From the cell containing the given text, extract its center point as (x, y) coordinate. 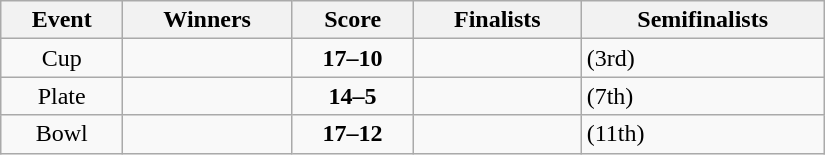
Finalists (498, 20)
Score (353, 20)
(3rd) (702, 58)
17–12 (353, 134)
Semifinalists (702, 20)
17–10 (353, 58)
Bowl (62, 134)
Plate (62, 96)
Cup (62, 58)
Event (62, 20)
(11th) (702, 134)
14–5 (353, 96)
(7th) (702, 96)
Winners (208, 20)
